Search for the cell housing the specified text and yield its [x, y] center coordinate. 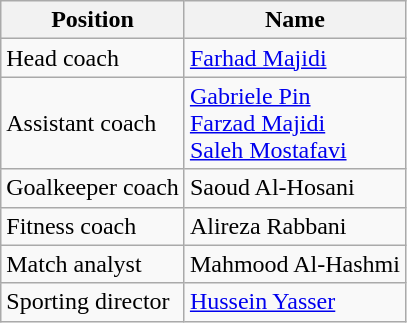
Mahmood Al-Hashmi [294, 264]
Sporting director [93, 302]
Assistant coach [93, 123]
Match analyst [93, 264]
Name [294, 20]
Saoud Al-Hosani [294, 188]
Goalkeeper coach [93, 188]
Hussein Yasser [294, 302]
Farhad Majidi [294, 58]
Alireza Rabbani [294, 226]
Head coach [93, 58]
Fitness coach [93, 226]
Position [93, 20]
Gabriele Pin Farzad Majidi Saleh Mostafavi [294, 123]
